Identify which cell holds the provided text, then report its (X, Y) central coordinate. 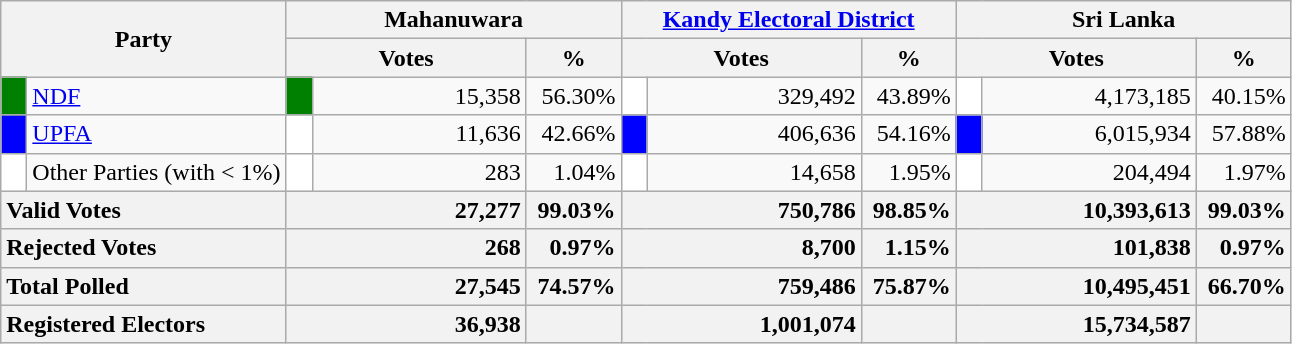
15,358 (419, 96)
1.04% (574, 172)
11,636 (419, 134)
Party (144, 39)
Other Parties (with < 1%) (156, 172)
268 (406, 248)
UPFA (156, 134)
Registered Electors (144, 324)
15,734,587 (1076, 324)
43.89% (908, 96)
Kandy Electoral District (788, 20)
283 (419, 172)
NDF (156, 96)
14,658 (754, 172)
54.16% (908, 134)
98.85% (908, 210)
1.97% (1244, 172)
759,486 (741, 286)
406,636 (754, 134)
27,277 (406, 210)
Total Polled (144, 286)
Rejected Votes (144, 248)
750,786 (741, 210)
36,938 (406, 324)
8,700 (741, 248)
56.30% (574, 96)
204,494 (1089, 172)
Mahanuwara (454, 20)
57.88% (1244, 134)
6,015,934 (1089, 134)
42.66% (574, 134)
74.57% (574, 286)
4,173,185 (1089, 96)
66.70% (1244, 286)
Sri Lanka (1124, 20)
10,495,451 (1076, 286)
1,001,074 (741, 324)
1.95% (908, 172)
40.15% (1244, 96)
Valid Votes (144, 210)
101,838 (1076, 248)
10,393,613 (1076, 210)
27,545 (406, 286)
1.15% (908, 248)
329,492 (754, 96)
75.87% (908, 286)
